Find where the given text appears and provide that cell's center as (x, y) coordinate. 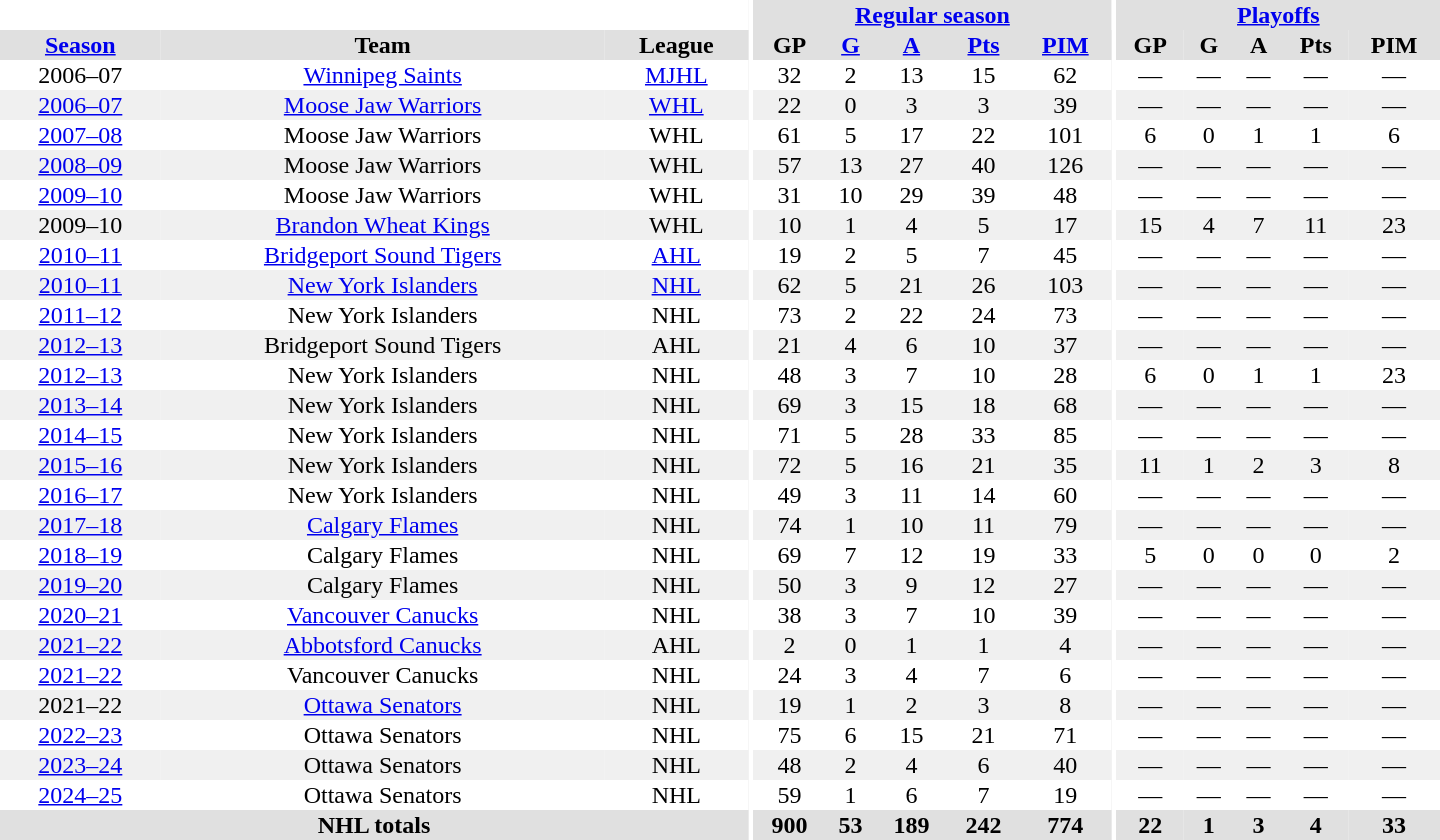
103 (1065, 285)
126 (1065, 165)
2015–16 (80, 465)
60 (1065, 495)
74 (790, 525)
900 (790, 825)
49 (790, 495)
53 (851, 825)
29 (911, 195)
2008–09 (80, 165)
57 (790, 165)
2020–21 (80, 615)
Playoffs (1278, 15)
2011–12 (80, 315)
2016–17 (80, 495)
14 (983, 495)
Abbotsford Canucks (383, 645)
NHL totals (374, 825)
9 (911, 585)
72 (790, 465)
2022–23 (80, 735)
18 (983, 405)
2024–25 (80, 795)
League (676, 45)
31 (790, 195)
101 (1065, 135)
2019–20 (80, 585)
59 (790, 795)
37 (1065, 345)
Season (80, 45)
Regular season (933, 15)
35 (1065, 465)
32 (790, 75)
45 (1065, 255)
68 (1065, 405)
38 (790, 615)
2013–14 (80, 405)
774 (1065, 825)
61 (790, 135)
2014–15 (80, 435)
189 (911, 825)
79 (1065, 525)
16 (911, 465)
2007–08 (80, 135)
2018–19 (80, 555)
75 (790, 735)
26 (983, 285)
2023–24 (80, 765)
85 (1065, 435)
Winnipeg Saints (383, 75)
Team (383, 45)
MJHL (676, 75)
50 (790, 585)
2017–18 (80, 525)
Brandon Wheat Kings (383, 225)
242 (983, 825)
